For the text-containing cell, return its midpoint in (x, y) coordinate format. 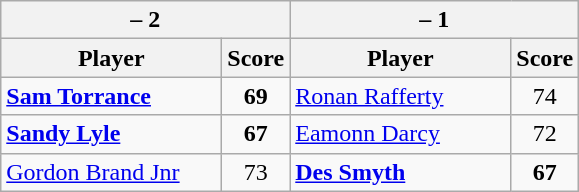
Des Smyth (400, 172)
Sandy Lyle (112, 134)
Sam Torrance (112, 96)
73 (256, 172)
Eamonn Darcy (400, 134)
– 2 (146, 20)
– 1 (434, 20)
69 (256, 96)
74 (545, 96)
Ronan Rafferty (400, 96)
Gordon Brand Jnr (112, 172)
72 (545, 134)
